Pinpoint the cell where the given text exists, returning its [x, y] midpoint coordinate. 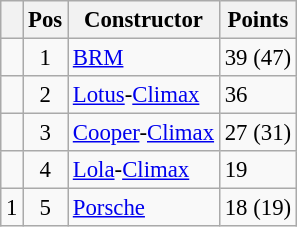
5 [46, 208]
3 [46, 133]
Cooper-Climax [144, 133]
36 [258, 95]
Lotus-Climax [144, 95]
18 (19) [258, 208]
2 [46, 95]
4 [46, 170]
39 (47) [258, 58]
Constructor [144, 20]
Pos [46, 20]
Points [258, 20]
BRM [144, 58]
Porsche [144, 208]
27 (31) [258, 133]
Lola-Climax [144, 170]
19 [258, 170]
